Pinpoint the cell where the given text exists, returning its (x, y) midpoint coordinate. 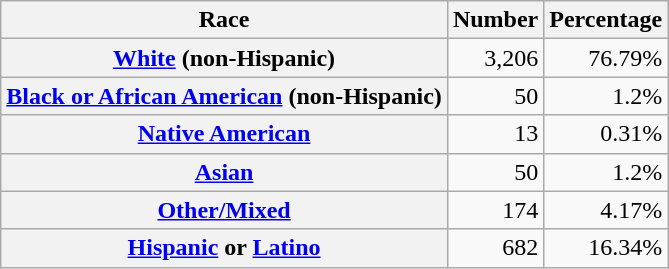
16.34% (606, 248)
Native American (224, 134)
Race (224, 20)
White (non-Hispanic) (224, 58)
76.79% (606, 58)
Percentage (606, 20)
13 (495, 134)
Black or African American (non-Hispanic) (224, 96)
174 (495, 210)
682 (495, 248)
Other/Mixed (224, 210)
4.17% (606, 210)
Number (495, 20)
Asian (224, 172)
3,206 (495, 58)
0.31% (606, 134)
Hispanic or Latino (224, 248)
